Return (X, Y) of the center of cell containing provided text 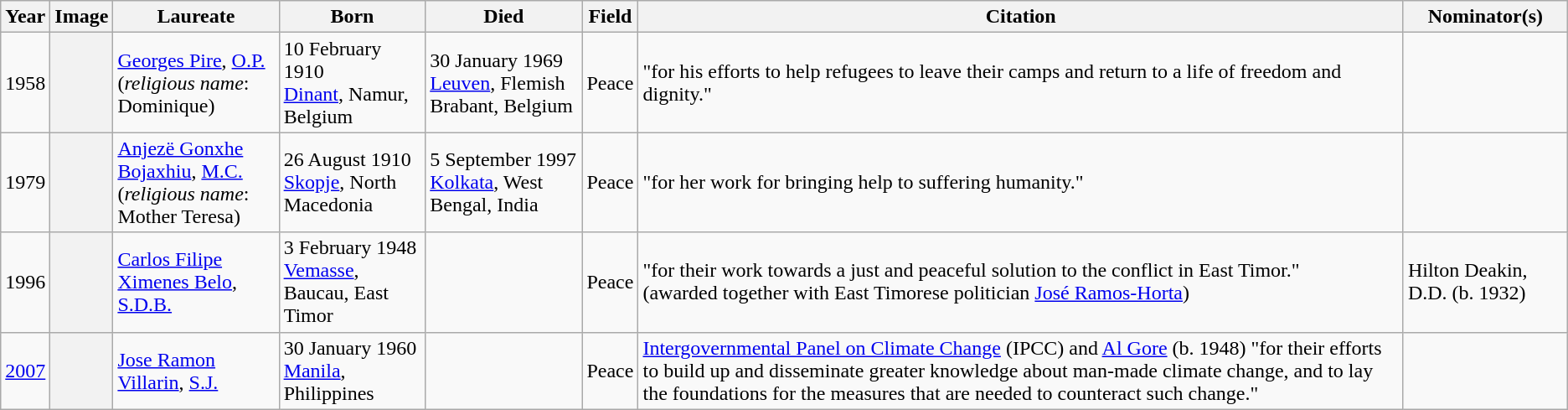
Jose Ramon Villarin, S.J. (196, 371)
"for his efforts to help refugees to leave their camps and return to a life of freedom and dignity." (1020, 82)
Image (82, 17)
2007 (25, 371)
30 January 1960 Manila, Philippines (352, 371)
1958 (25, 82)
Born (352, 17)
30 January 1969 Leuven, Flemish Brabant, Belgium (504, 82)
1979 (25, 183)
10 February 1910 Dinant, Namur, Belgium (352, 82)
Hilton Deakin, D.D. (b. 1932) (1485, 282)
Field (610, 17)
"for her work for bringing help to suffering humanity." (1020, 183)
"for their work towards a just and peaceful solution to the conflict in East Timor."(awarded together with East Timorese politician José Ramos-Horta) (1020, 282)
Anjezë Gonxhe Bojaxhiu, M.C. (religious name: Mother Teresa) (196, 183)
Carlos Filipe Ximenes Belo, S.D.B. (196, 282)
Citation (1020, 17)
Laureate (196, 17)
Nominator(s) (1485, 17)
1996 (25, 282)
Year (25, 17)
Died (504, 17)
26 August 1910 Skopje, North Macedonia (352, 183)
5 September 1997 Kolkata, West Bengal, India (504, 183)
Georges Pire, O.P. (religious name: Dominique) (196, 82)
3 February 1948 Vemasse, Baucau, East Timor (352, 282)
